Pinpoint the cell where the given text exists, returning its (X, Y) midpoint coordinate. 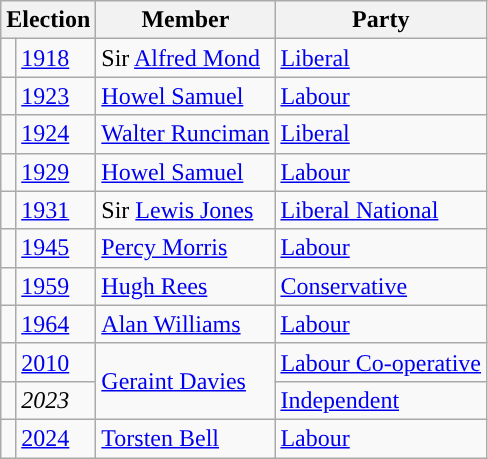
Independent (381, 400)
1964 (56, 324)
2010 (56, 362)
Election (48, 20)
Walter Runciman (186, 134)
1924 (56, 134)
1945 (56, 248)
1923 (56, 96)
Hugh Rees (186, 286)
Sir Lewis Jones (186, 210)
Percy Morris (186, 248)
Member (186, 20)
2024 (56, 438)
Sir Alfred Mond (186, 58)
Party (381, 20)
Torsten Bell (186, 438)
2023 (56, 400)
Liberal National (381, 210)
Geraint Davies (186, 381)
Labour Co-operative (381, 362)
1918 (56, 58)
Conservative (381, 286)
1931 (56, 210)
1929 (56, 172)
Alan Williams (186, 324)
1959 (56, 286)
